For the text-containing cell, return its midpoint in (x, y) coordinate format. 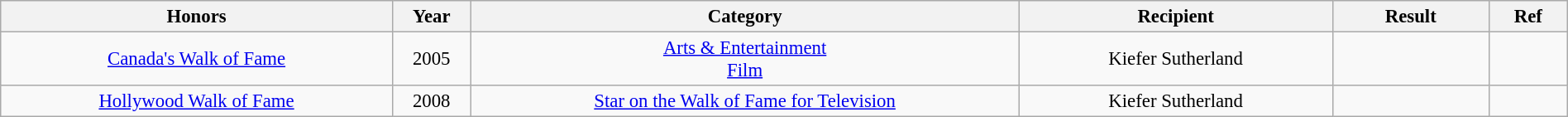
2008 (432, 101)
Star on the Walk of Fame for Television (744, 101)
Ref (1528, 17)
Arts & EntertainmentFilm (744, 60)
Year (432, 17)
Honors (197, 17)
Result (1411, 17)
Canada's Walk of Fame (197, 60)
Hollywood Walk of Fame (197, 101)
2005 (432, 60)
Category (744, 17)
Recipient (1176, 17)
